Scan for the cell matching the given text and deliver its [x, y] coordinate at center. 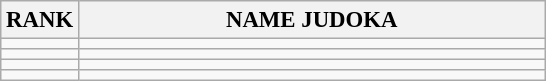
NAME JUDOKA [312, 20]
RANK [40, 20]
